Scan for the cell matching the given text and deliver its [x, y] coordinate at center. 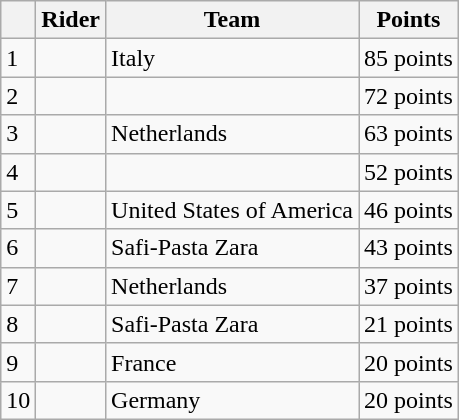
21 points [409, 324]
10 [18, 400]
6 [18, 248]
Italy [232, 58]
United States of America [232, 210]
France [232, 362]
Rider [71, 20]
Team [232, 20]
1 [18, 58]
52 points [409, 172]
3 [18, 134]
72 points [409, 96]
8 [18, 324]
5 [18, 210]
Germany [232, 400]
43 points [409, 248]
85 points [409, 58]
9 [18, 362]
Points [409, 20]
63 points [409, 134]
7 [18, 286]
2 [18, 96]
46 points [409, 210]
37 points [409, 286]
4 [18, 172]
